Locate the cell with the specified text and output its [x, y] center coordinate. 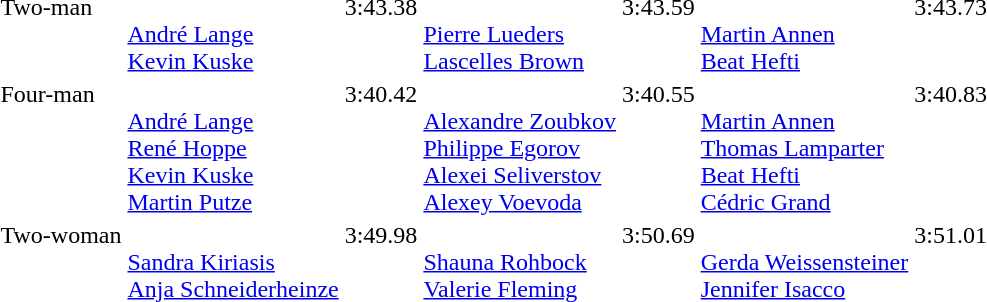
Martin Annen Thomas Lamparter Beat Hefti Cédric Grand [804, 148]
Alexandre Zoubkov Philippe Egorov Alexei Seliverstov Alexey Voevoda [520, 148]
3:40.42 [381, 148]
3:40.55 [658, 148]
André Lange René Hoppe Kevin Kuske Martin Putze [233, 148]
